Identify which cell holds the provided text, then report its (x, y) central coordinate. 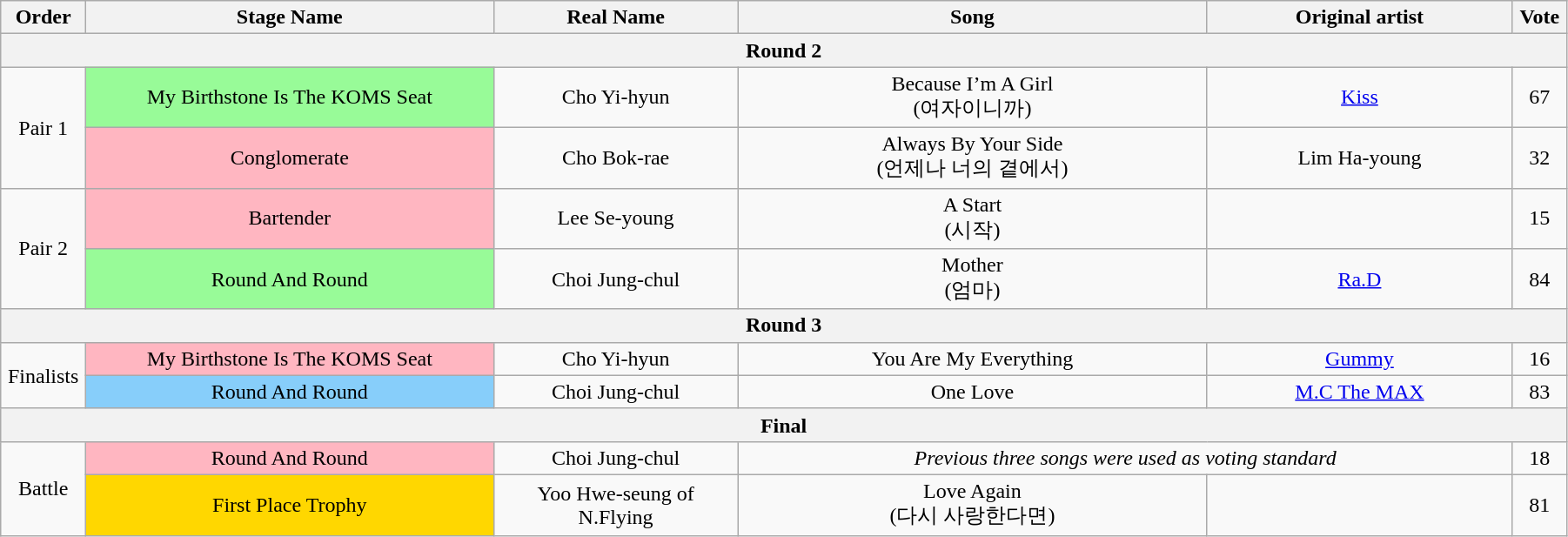
81 (1539, 505)
Pair 2 (44, 249)
M.C The MAX (1359, 392)
First Place Trophy (290, 505)
Order (44, 17)
32 (1539, 158)
Real Name (616, 17)
Gummy (1359, 359)
Original artist (1359, 17)
Previous three songs were used as voting standard (1125, 458)
Bartender (290, 218)
18 (1539, 458)
Ra.D (1359, 279)
Always By Your Side(언제나 너의 곁에서) (973, 158)
Mother(엄마) (973, 279)
Conglomerate (290, 158)
67 (1539, 97)
84 (1539, 279)
One Love (973, 392)
15 (1539, 218)
Cho Bok-rae (616, 158)
Pair 1 (44, 127)
A Start(시작) (973, 218)
Stage Name (290, 17)
Battle (44, 488)
Yoo Hwe-seung of N.Flying (616, 505)
Kiss (1359, 97)
Finalists (44, 375)
Vote (1539, 17)
Song (973, 17)
Round 3 (784, 326)
Lim Ha-young (1359, 158)
Lee Se-young (616, 218)
You Are My Everything (973, 359)
Final (784, 425)
16 (1539, 359)
Round 2 (784, 50)
83 (1539, 392)
Because I’m A Girl(여자이니까) (973, 97)
Love Again(다시 사랑한다면) (973, 505)
